Identify which cell holds the provided text, then report its [X, Y] central coordinate. 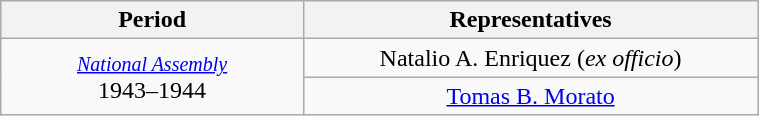
Period [152, 20]
Tomas B. Morato [530, 96]
Natalio A. Enriquez (ex officio) [530, 58]
Representatives [530, 20]
National Assembly1943–1944 [152, 77]
